Detect which cell encompasses the target text, then output its (X, Y) center coordinate. 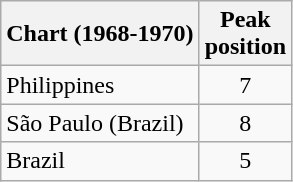
7 (245, 85)
Brazil (100, 161)
Chart (1968-1970) (100, 34)
São Paulo (Brazil) (100, 123)
Peakposition (245, 34)
Philippines (100, 85)
8 (245, 123)
5 (245, 161)
